Capture the cell that displays the provided text and extract its (X, Y) central coordinate. 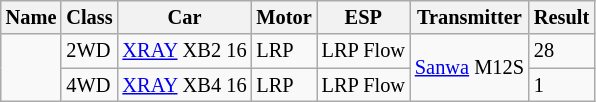
Car (185, 17)
XRAY XB2 16 (185, 51)
1 (562, 85)
Name (32, 17)
28 (562, 51)
Sanwa M12S (470, 68)
Result (562, 17)
2WD (89, 51)
4WD (89, 85)
Motor (284, 17)
Transmitter (470, 17)
ESP (364, 17)
Class (89, 17)
XRAY XB4 16 (185, 85)
